Detect which cell encompasses the target text, then output its (x, y) center coordinate. 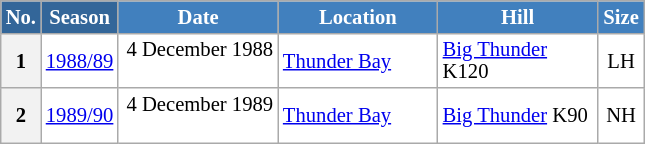
1989/90 (80, 116)
4 December 1989 (198, 116)
Big Thunder K90 (518, 116)
NH (620, 116)
Date (198, 16)
4 December 1988 (198, 60)
Season (80, 16)
Location (358, 16)
LH (620, 60)
No. (21, 16)
Big Thunder K120 (518, 60)
2 (21, 116)
1 (21, 60)
Size (620, 16)
1988/89 (80, 60)
Hill (518, 16)
